Locate the cell with the specified text and output its [x, y] center coordinate. 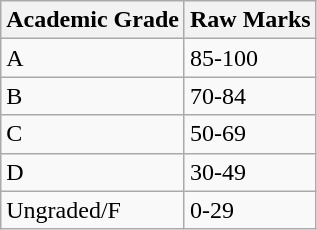
C [93, 134]
50-69 [250, 134]
0-29 [250, 210]
70-84 [250, 96]
A [93, 58]
85-100 [250, 58]
30-49 [250, 172]
Ungraded/F [93, 210]
B [93, 96]
Academic Grade [93, 20]
D [93, 172]
Raw Marks [250, 20]
